Output the [X, Y] coordinate of the center of the cell containing the given text.  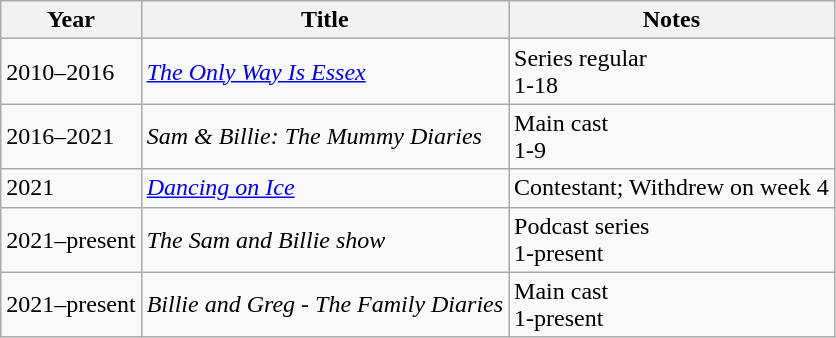
Podcast series1-present [672, 240]
Main cast1-present [672, 304]
Year [71, 20]
The Only Way Is Essex [324, 72]
Contestant; Withdrew on week 4 [672, 188]
Series regular 1-18 [672, 72]
Title [324, 20]
Dancing on Ice [324, 188]
Billie and Greg - The Family Diaries [324, 304]
The Sam and Billie show [324, 240]
2021 [71, 188]
2010–2016 [71, 72]
Main cast1-9 [672, 136]
Notes [672, 20]
Sam & Billie: The Mummy Diaries [324, 136]
2016–2021 [71, 136]
